Find where the given text appears and provide that cell's center as (X, Y) coordinate. 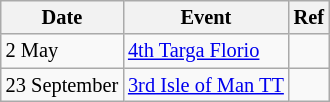
Event (206, 17)
2 May (62, 51)
Date (62, 17)
4th Targa Florio (206, 51)
23 September (62, 85)
3rd Isle of Man TT (206, 85)
Ref (309, 17)
